Locate the cell with the specified text and output its (x, y) center coordinate. 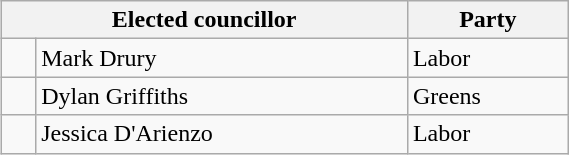
Mark Drury (222, 58)
Elected councillor (204, 20)
Greens (488, 96)
Dylan Griffiths (222, 96)
Party (488, 20)
Jessica D'Arienzo (222, 134)
